Scan for the cell matching the given text and deliver its [X, Y] coordinate at center. 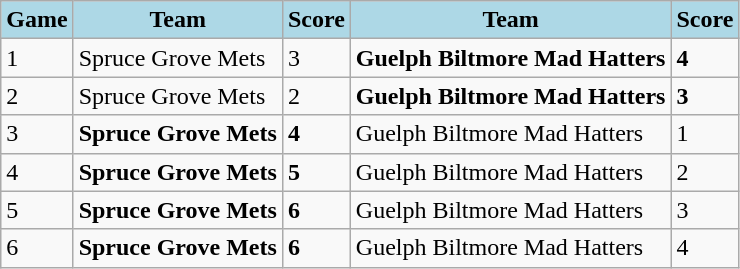
Game [37, 20]
